Scan for the cell matching the given text and deliver its [X, Y] coordinate at center. 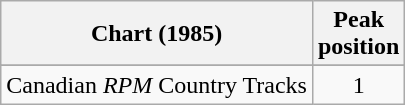
Chart (1985) [157, 34]
1 [358, 85]
Canadian RPM Country Tracks [157, 85]
Peakposition [358, 34]
